Provide the (x, y) coordinate of the cell's center where the given text is located.  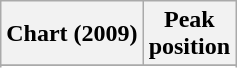
Chart (2009) (72, 34)
Peak position (189, 34)
